Provide the [X, Y] coordinate of the cell's center where the given text is located.  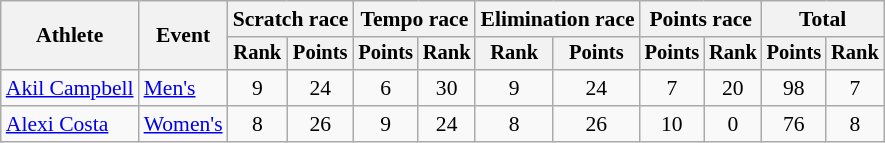
Tempo race [414, 19]
Athlete [70, 36]
10 [672, 124]
20 [733, 88]
76 [794, 124]
Women's [184, 124]
98 [794, 88]
Alexi Costa [70, 124]
Scratch race [291, 19]
6 [385, 88]
Total [823, 19]
Event [184, 36]
Points race [701, 19]
0 [733, 124]
Akil Campbell [70, 88]
30 [447, 88]
Elimination race [557, 19]
Men's [184, 88]
